Extract the (X, Y) coordinate from the center of the cell holding the provided text.  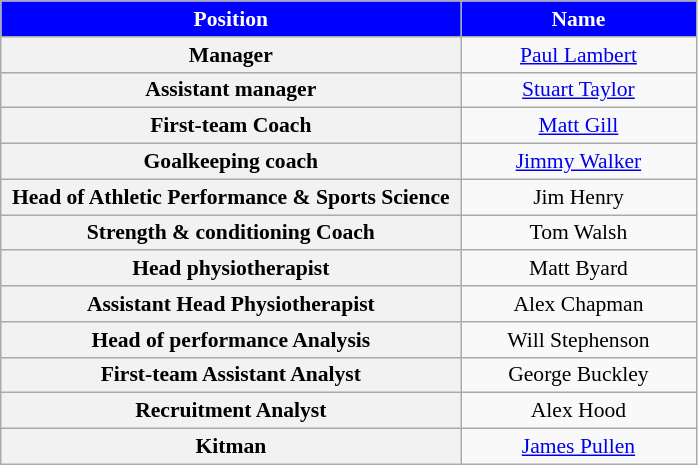
George Buckley (578, 375)
Alex Chapman (578, 304)
Stuart Taylor (578, 90)
Tom Walsh (578, 233)
Head of Athletic Performance & Sports Science (231, 197)
Kitman (231, 447)
Paul Lambert (578, 55)
Matt Gill (578, 126)
Position (231, 19)
Head of performance Analysis (231, 340)
Will Stephenson (578, 340)
Jimmy Walker (578, 162)
James Pullen (578, 447)
Name (578, 19)
Matt Byard (578, 269)
Alex Hood (578, 411)
Assistant manager (231, 90)
Strength & conditioning Coach (231, 233)
First-team Coach (231, 126)
Goalkeeping coach (231, 162)
Assistant Head Physiotherapist (231, 304)
Jim Henry (578, 197)
First-team Assistant Analyst (231, 375)
Manager (231, 55)
Head physiotherapist (231, 269)
Recruitment Analyst (231, 411)
